Detect which cell encompasses the target text, then output its (x, y) center coordinate. 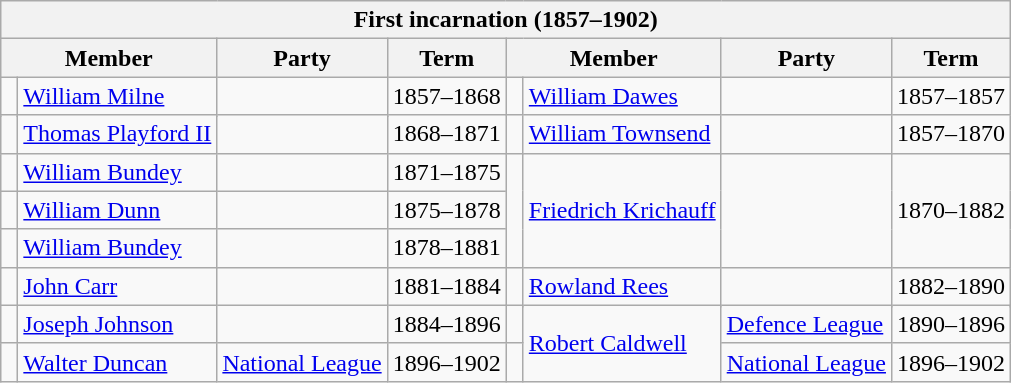
William Milne (118, 96)
1884–1896 (446, 324)
Friedrich Krichauff (622, 210)
Joseph Johnson (118, 324)
1870–1882 (950, 210)
William Townsend (622, 134)
First incarnation (1857–1902) (506, 20)
William Dawes (622, 96)
1857–1857 (950, 96)
1878–1881 (446, 248)
Walter Duncan (118, 362)
Thomas Playford II (118, 134)
1868–1871 (446, 134)
Robert Caldwell (622, 343)
1882–1890 (950, 286)
1881–1884 (446, 286)
William Dunn (118, 210)
1890–1896 (950, 324)
Rowland Rees (622, 286)
Defence League (806, 324)
1857–1868 (446, 96)
John Carr (118, 286)
1875–1878 (446, 210)
1857–1870 (950, 134)
1871–1875 (446, 172)
